Scan for the cell matching the given text and deliver its (X, Y) coordinate at center. 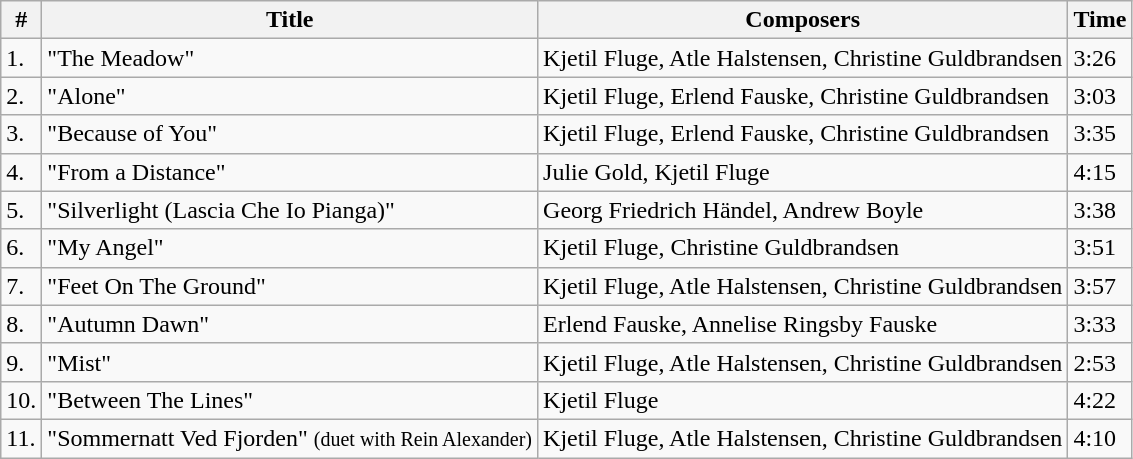
7. (22, 286)
3:35 (1100, 134)
"Silverlight (Lascia Che Io Pianga)" (290, 210)
8. (22, 324)
"Alone" (290, 96)
3:57 (1100, 286)
2. (22, 96)
3:38 (1100, 210)
Kjetil Fluge, Christine Guldbrandsen (803, 248)
6. (22, 248)
Erlend Fauske, Annelise Ringsby Fauske (803, 324)
# (22, 20)
2:53 (1100, 362)
"The Meadow" (290, 58)
3. (22, 134)
3:51 (1100, 248)
"From a Distance" (290, 172)
4:10 (1100, 438)
"Because of You" (290, 134)
Georg Friedrich Händel, Andrew Boyle (803, 210)
Kjetil Fluge (803, 400)
"Mist" (290, 362)
10. (22, 400)
"Autumn Dawn" (290, 324)
4:22 (1100, 400)
1. (22, 58)
"Feet On The Ground" (290, 286)
4. (22, 172)
Title (290, 20)
"My Angel" (290, 248)
Julie Gold, Kjetil Fluge (803, 172)
11. (22, 438)
"Between The Lines" (290, 400)
4:15 (1100, 172)
3:03 (1100, 96)
5. (22, 210)
3:26 (1100, 58)
"Sommernatt Ved Fjorden" (duet with Rein Alexander) (290, 438)
9. (22, 362)
Time (1100, 20)
Composers (803, 20)
3:33 (1100, 324)
